Extract the [X, Y] coordinate from the center of the cell holding the provided text.  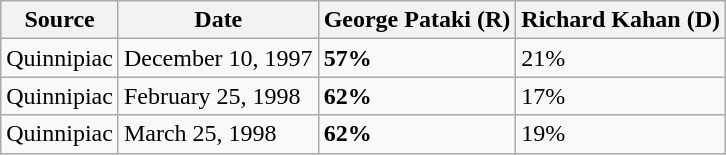
57% [417, 58]
Source [60, 20]
19% [621, 134]
Richard Kahan (D) [621, 20]
17% [621, 96]
March 25, 1998 [218, 134]
February 25, 1998 [218, 96]
George Pataki (R) [417, 20]
December 10, 1997 [218, 58]
21% [621, 58]
Date [218, 20]
